Find where the given text appears and provide that cell's center as [X, Y] coordinate. 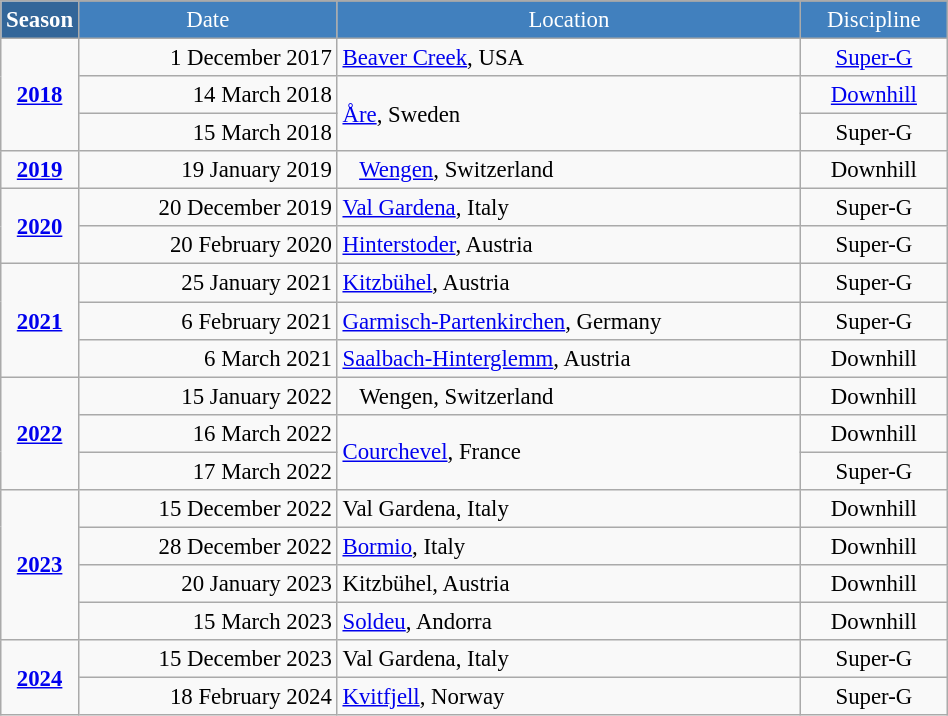
18 February 2024 [208, 697]
15 December 2023 [208, 659]
25 January 2021 [208, 283]
20 February 2020 [208, 245]
16 March 2022 [208, 433]
19 January 2019 [208, 170]
2021 [40, 320]
Kvitfjell, Norway [568, 697]
20 January 2023 [208, 584]
6 February 2021 [208, 321]
Saalbach-Hinterglemm, Austria [568, 358]
28 December 2022 [208, 546]
2018 [40, 96]
15 March 2018 [208, 133]
2020 [40, 226]
Location [568, 20]
Discipline [874, 20]
2022 [40, 434]
Date [208, 20]
Bormio, Italy [568, 546]
2024 [40, 678]
6 March 2021 [208, 358]
Season [40, 20]
Courchevel, France [568, 452]
20 December 2019 [208, 208]
Åre, Sweden [568, 114]
Soldeu, Andorra [568, 621]
15 March 2023 [208, 621]
14 March 2018 [208, 95]
17 March 2022 [208, 471]
2019 [40, 170]
15 January 2022 [208, 396]
15 December 2022 [208, 509]
2023 [40, 565]
Hinterstoder, Austria [568, 245]
1 December 2017 [208, 58]
Garmisch-Partenkirchen, Germany [568, 321]
Beaver Creek, USA [568, 58]
